From the cell containing the given text, extract its center point as (X, Y) coordinate. 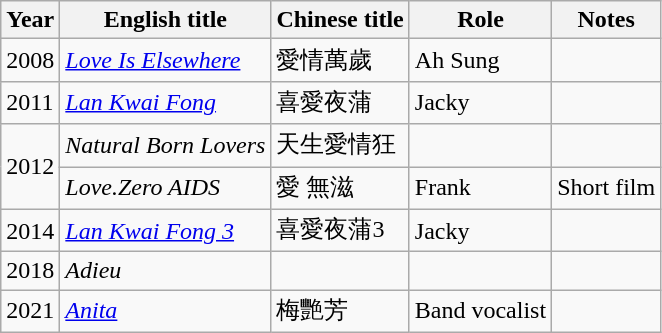
2008 (30, 60)
Adieu (166, 271)
Lan Kwai Fong 3 (166, 230)
Lan Kwai Fong (166, 102)
喜愛夜蒲3 (340, 230)
Chinese title (340, 20)
2021 (30, 312)
Anita (166, 312)
English title (166, 20)
梅艷芳 (340, 312)
Year (30, 20)
2018 (30, 271)
天生愛情狂 (340, 146)
Band vocalist (480, 312)
2012 (30, 166)
喜愛夜蒲 (340, 102)
愛情萬歲 (340, 60)
Natural Born Lovers (166, 146)
Ah Sung (480, 60)
Short film (606, 188)
愛 無滋 (340, 188)
2011 (30, 102)
Love.Zero AIDS (166, 188)
Frank (480, 188)
Notes (606, 20)
Love Is Elsewhere (166, 60)
2014 (30, 230)
Role (480, 20)
